Locate the cell with the specified text and output its (X, Y) center coordinate. 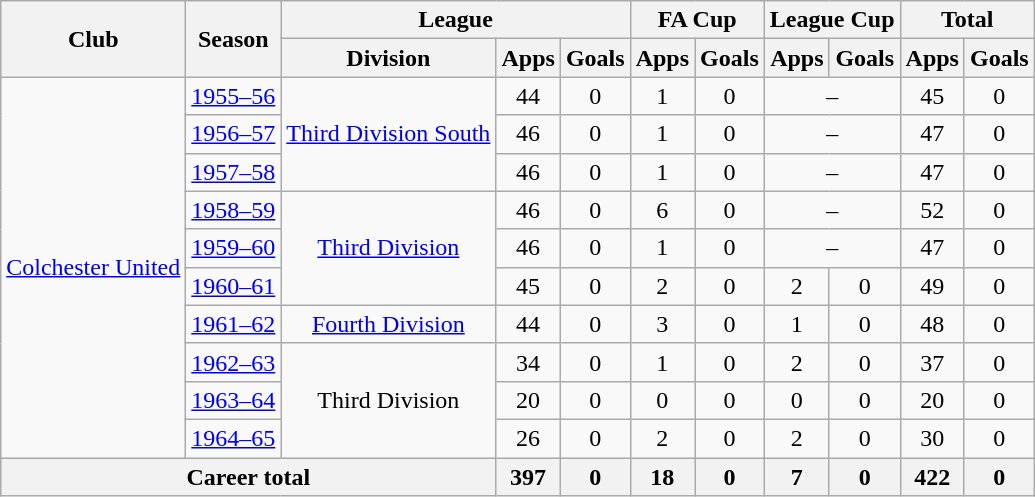
1958–59 (234, 210)
1962–63 (234, 362)
422 (932, 477)
30 (932, 438)
FA Cup (697, 20)
1957–58 (234, 172)
397 (528, 477)
League Cup (832, 20)
49 (932, 286)
1964–65 (234, 438)
6 (662, 210)
48 (932, 324)
1956–57 (234, 134)
Season (234, 39)
34 (528, 362)
Colchester United (94, 268)
3 (662, 324)
1955–56 (234, 96)
1960–61 (234, 286)
Total (967, 20)
League (456, 20)
52 (932, 210)
1961–62 (234, 324)
26 (528, 438)
37 (932, 362)
1963–64 (234, 400)
7 (796, 477)
18 (662, 477)
Division (388, 58)
Club (94, 39)
Third Division South (388, 134)
Fourth Division (388, 324)
Career total (248, 477)
1959–60 (234, 248)
